Locate the cell with the specified text and output its (X, Y) center coordinate. 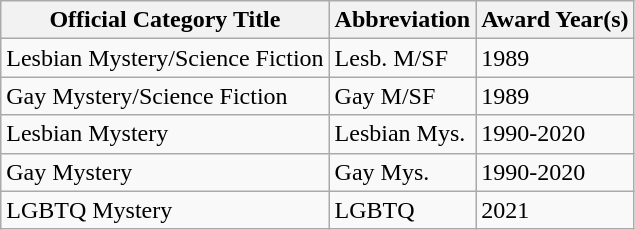
Lesbian Mystery (165, 134)
Lesbian Mystery/Science Fiction (165, 58)
Lesbian Mys. (402, 134)
Gay Mystery (165, 172)
Official Category Title (165, 20)
LGBTQ Mystery (165, 210)
Lesb. M/SF (402, 58)
Gay Mystery/Science Fiction (165, 96)
2021 (555, 210)
Abbreviation (402, 20)
LGBTQ (402, 210)
Gay M/SF (402, 96)
Award Year(s) (555, 20)
Gay Mys. (402, 172)
